Capture the cell that displays the provided text and extract its (X, Y) central coordinate. 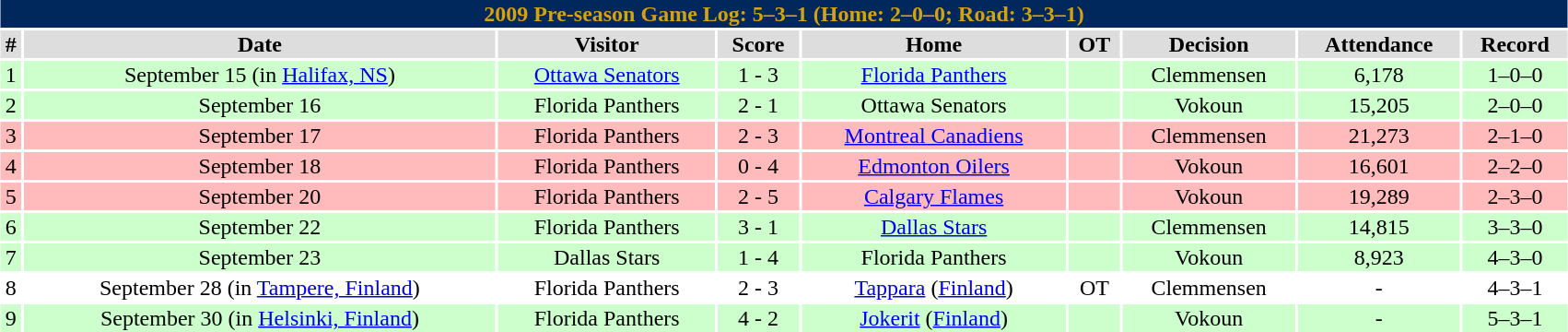
Decision (1209, 44)
4 - 2 (757, 318)
1 - 4 (757, 257)
2–1–0 (1515, 136)
September 16 (260, 105)
# (11, 44)
3 (11, 136)
Tappara (Finland) (934, 288)
19,289 (1379, 196)
Date (260, 44)
September 28 (in Tampere, Finland) (260, 288)
2009 Pre-season Game Log: 5–3–1 (Home: 2–0–0; Road: 3–3–1) (784, 14)
6 (11, 227)
Home (934, 44)
September 15 (in Halifax, NS) (260, 75)
3–3–0 (1515, 227)
2 - 1 (757, 105)
4–3–0 (1515, 257)
14,815 (1379, 227)
7 (11, 257)
September 20 (260, 196)
3 - 1 (757, 227)
2 - 5 (757, 196)
Calgary Flames (934, 196)
Visitor (606, 44)
4 (11, 166)
9 (11, 318)
2–2–0 (1515, 166)
15,205 (1379, 105)
8 (11, 288)
16,601 (1379, 166)
Attendance (1379, 44)
2–0–0 (1515, 105)
September 17 (260, 136)
2–3–0 (1515, 196)
1 (11, 75)
5 (11, 196)
September 30 (in Helsinki, Finland) (260, 318)
1 - 3 (757, 75)
8,923 (1379, 257)
Edmonton Oilers (934, 166)
Record (1515, 44)
21,273 (1379, 136)
September 23 (260, 257)
Jokerit (Finland) (934, 318)
4–3–1 (1515, 288)
September 18 (260, 166)
2 (11, 105)
0 - 4 (757, 166)
Montreal Canadiens (934, 136)
Score (757, 44)
1–0–0 (1515, 75)
5–3–1 (1515, 318)
6,178 (1379, 75)
September 22 (260, 227)
